Find where the given text appears and provide that cell's center as [x, y] coordinate. 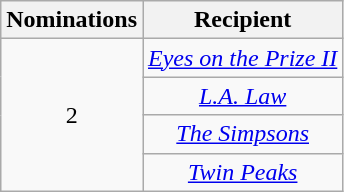
Nominations [72, 20]
Twin Peaks [242, 172]
L.A. Law [242, 96]
2 [72, 115]
Eyes on the Prize II [242, 58]
Recipient [242, 20]
The Simpsons [242, 134]
